Provide the (X, Y) coordinate of the cell's center where the given text is located.  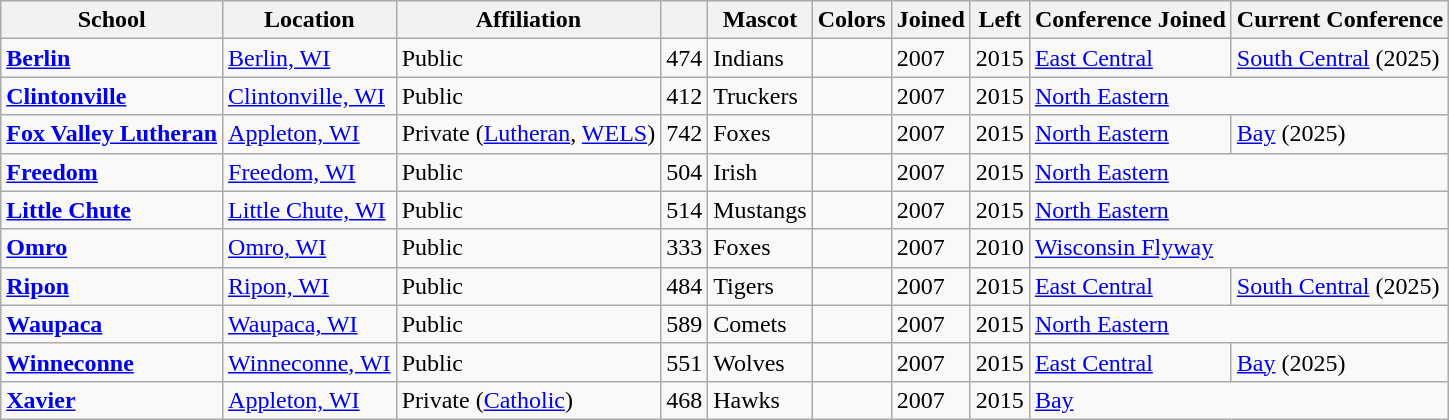
Ripon (112, 286)
504 (684, 172)
Private (Lutheran, WELS) (528, 134)
514 (684, 210)
Freedom, WI (310, 172)
Mascot (760, 20)
468 (684, 400)
Wisconsin Flyway (1238, 248)
Waupaca, WI (310, 324)
Tigers (760, 286)
Ripon, WI (310, 286)
Indians (760, 58)
School (112, 20)
Winneconne (112, 362)
551 (684, 362)
Mustangs (760, 210)
Conference Joined (1130, 20)
Berlin (112, 58)
2010 (1000, 248)
Joined (930, 20)
Colors (852, 20)
333 (684, 248)
Wolves (760, 362)
Waupaca (112, 324)
Berlin, WI (310, 58)
Truckers (760, 96)
Fox Valley Lutheran (112, 134)
Irish (760, 172)
Hawks (760, 400)
589 (684, 324)
Little Chute (112, 210)
Clintonville (112, 96)
Xavier (112, 400)
412 (684, 96)
Affiliation (528, 20)
474 (684, 58)
Left (1000, 20)
Private (Catholic) (528, 400)
Omro (112, 248)
Clintonville, WI (310, 96)
742 (684, 134)
Winneconne, WI (310, 362)
Little Chute, WI (310, 210)
Current Conference (1340, 20)
Comets (760, 324)
Omro, WI (310, 248)
Bay (1238, 400)
Freedom (112, 172)
Location (310, 20)
484 (684, 286)
